Pinpoint the cell where the given text exists, returning its (X, Y) midpoint coordinate. 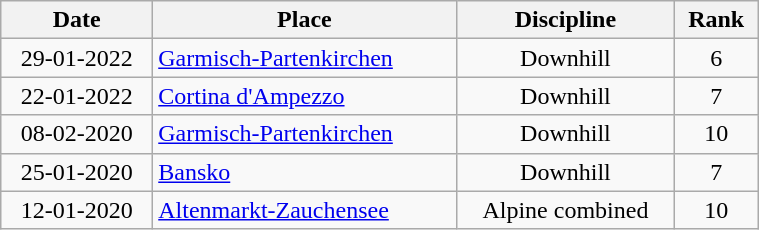
22-01-2022 (77, 96)
25-01-2020 (77, 172)
Cortina d'Ampezzo (304, 96)
6 (716, 58)
Bansko (304, 172)
Date (77, 20)
Discipline (566, 20)
Alpine combined (566, 210)
29-01-2022 (77, 58)
08-02-2020 (77, 134)
Place (304, 20)
Rank (716, 20)
Altenmarkt-Zauchensee (304, 210)
12-01-2020 (77, 210)
